Scan for the cell matching the given text and deliver its (X, Y) coordinate at center. 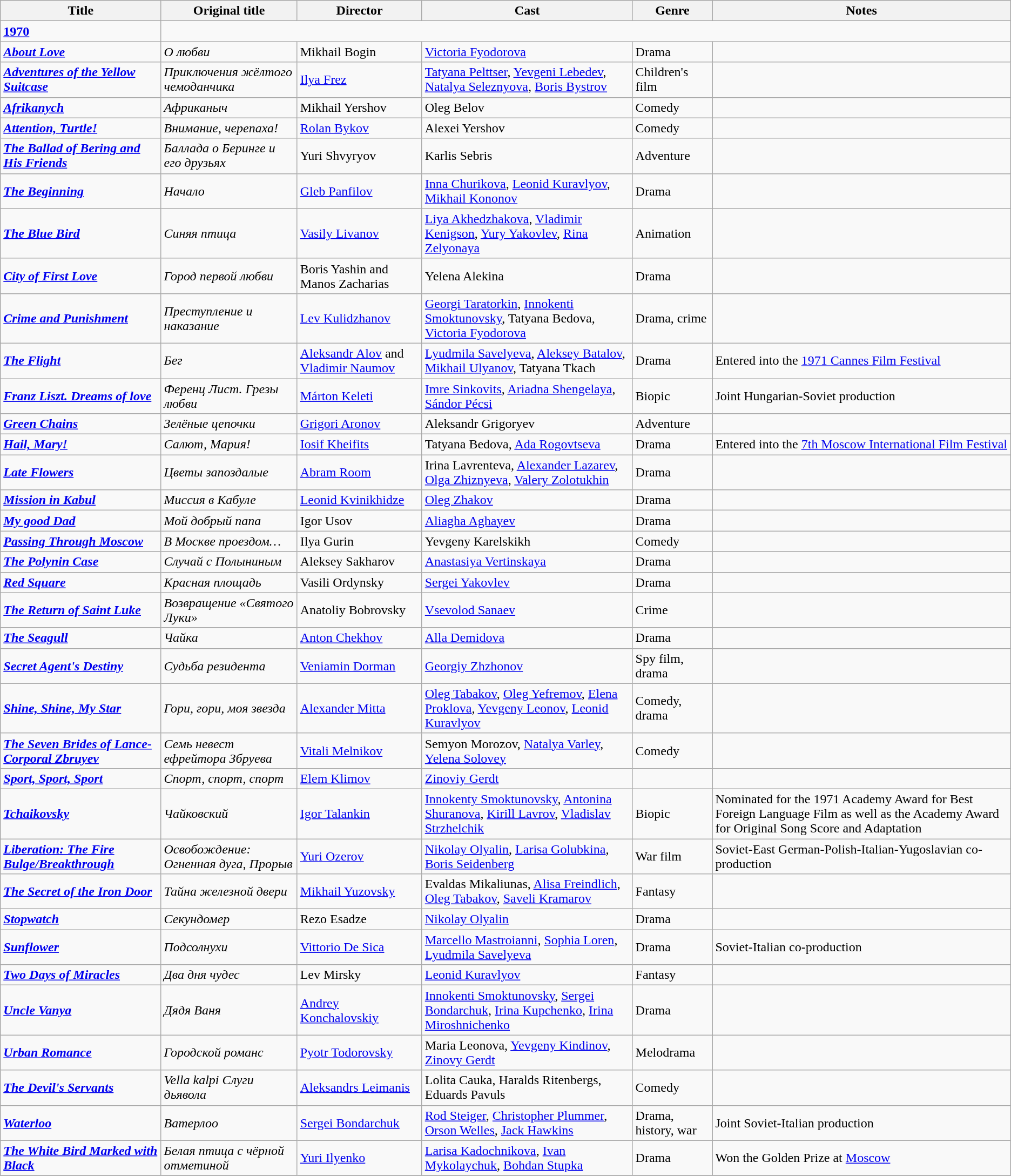
Melodrama (672, 1052)
Innokenti Smoktunovsky, Sergei Bondarchuk, Irina Kupchenko, Irina Miroshnichenko (527, 1010)
Начало (229, 191)
Зелёные цепочки (229, 424)
Бег (229, 361)
Crime (672, 610)
Vittorio De Sica (360, 947)
Larisa Kadochnikova, Ivan Mykolaychuk, Bohdan Stupka (527, 1158)
Marcello Mastroianni, Sophia Loren, Lyudmila Savelyeva (527, 947)
Lolita Cauka, Haralds Ritenbergs, Eduards Pavuls (527, 1088)
Чайковский (229, 814)
Semyon Morozov, Natalya Varley, Yelena Solovey (527, 751)
Город первой любви (229, 275)
1970 (81, 31)
Aleksandrs Leimanis (360, 1088)
Aleksey Sakharov (360, 562)
Igor Usov (360, 521)
The Return of Saint Luke (81, 610)
Тайна железной двери (229, 891)
War film (672, 856)
Vasili Ordynsky (360, 582)
Освобождение: Огненная дуга, Прорыв (229, 856)
В Москве проездом… (229, 541)
Городской романс (229, 1052)
Aliagha Aghayev (527, 521)
Anatoliy Bobrovsky (360, 610)
Белая птица с чёрной отметиной (229, 1158)
Судьба резидента (229, 666)
Африканыч (229, 107)
Andrey Konchalovskiy (360, 1010)
Спорт, спорт, спорт (229, 778)
Red Square (81, 582)
Irina Lavrenteva, Alexander Lazarev, Olga Zhiznyeva, Valery Zolotukhin (527, 472)
Evaldas Mikaliunas, Alisa Freindlich, Oleg Tabakov, Saveli Kramarov (527, 891)
Anastasiya Vertinskaya (527, 562)
Tatyana Bedova, Ada Rogovtseva (527, 445)
The Seven Brides of Lance-Corporal Zbruyev (81, 751)
Дядя Ваня (229, 1010)
Drama, crime (672, 318)
Veniamin Dorman (360, 666)
Nikolay Olyalin (527, 919)
Márton Keleti (360, 395)
Pyotr Todorovsky (360, 1052)
Victoria Fyodorova (527, 52)
Georgi Taratorkin, Innokenti Smoktunovsky, Tatyana Bedova, Victoria Fyodorova (527, 318)
Comedy, drama (672, 708)
Подсолнухи (229, 947)
Yuri Shvyryov (360, 156)
Sport, Sport, Sport (81, 778)
Leonid Kvinikhidze (360, 500)
Mission in Kabul (81, 500)
Attention, Turtle! (81, 128)
Soviet-Italian co-production (861, 947)
Children's film (672, 80)
Mikhail Yershov (360, 107)
Преступление и наказание (229, 318)
Lev Kulidzhanov (360, 318)
The Devil's Servants (81, 1088)
Director (360, 11)
Yelena Alekina (527, 275)
Oleg Zhakov (527, 500)
Grigori Aronov (360, 424)
Мой добрый папа (229, 521)
Rezo Esadze (360, 919)
Секундомер (229, 919)
Leonid Kuravlyov (527, 975)
Cast (527, 11)
The White Bird Marked with Black (81, 1158)
Чайка (229, 638)
Liberation: The Fire Bulge/Breakthrough (81, 856)
Yuri Ilyenko (360, 1158)
Oleg Belov (527, 107)
Mikhail Yuzovsky (360, 891)
My good Dad (81, 521)
Alexei Yershov (527, 128)
Приключения жёлтого чемоданчика (229, 80)
Rolan Bykov (360, 128)
Gleb Panfilov (360, 191)
Гори, гори, моя звезда (229, 708)
Shine, Shine, My Star (81, 708)
Возвращение «Святого Луки» (229, 610)
Nikolay Olyalin, Larisa Golubkina, Boris Seidenberg (527, 856)
Georgiy Zhzhonov (527, 666)
Alla Demidova (527, 638)
Салют, Мария! (229, 445)
Stopwatch (81, 919)
Aleksandr Alov and Vladimir Naumov (360, 361)
Spy film, drama (672, 666)
Boris Yashin and Manos Zacharias (360, 275)
Семь невест ефрейтора Збруева (229, 751)
Entered into the 1971 Cannes Film Festival (861, 361)
Original title (229, 11)
Oleg Tabakov, Oleg Yefremov, Elena Proklova, Yevgeny Leonov, Leonid Kuravlyov (527, 708)
Entered into the 7th Moscow International Film Festival (861, 445)
Drama, history, war (672, 1123)
Tchaikovsky (81, 814)
About Love (81, 52)
Genre (672, 11)
Liya Akhedzhakova, Vladimir Kenigson, Yury Yakovlev, Rina Zelyonaya (527, 233)
Alexander Mitta (360, 708)
Sergei Yakovlev (527, 582)
Abram Room (360, 472)
Animation (672, 233)
Anton Chekhov (360, 638)
Notes (861, 11)
Lyudmila Savelyeva, Aleksey Batalov, Mikhail Ulyanov, Tatyana Tkach (527, 361)
Karlis Sebris (527, 156)
Синяя птица (229, 233)
Passing Through Moscow (81, 541)
Vsevolod Sanaev (527, 610)
Ilya Frez (360, 80)
Миссия в Кабуле (229, 500)
The Seagull (81, 638)
Ференц Лист. Грезы любви (229, 395)
Случай с Полыниным (229, 562)
Maria Leonova, Yevgeny Kindinov, Zinovy Gerdt (527, 1052)
Внимание, черепаха! (229, 128)
Green Chains (81, 424)
Vasily Livanov (360, 233)
Title (81, 11)
The Beginning (81, 191)
Mikhail Bogin (360, 52)
Tatyana Pelttser, Yevgeni Lebedev, Natalya Seleznyova, Boris Bystrov (527, 80)
Aleksandr Grigoryev (527, 424)
Two Days of Miracles (81, 975)
Yevgeny Karelskikh (527, 541)
Joint Hungarian-Soviet production (861, 395)
Баллада о Беринге и его друзьях (229, 156)
Innokenty Smoktunovsky, Antonina Shuranova, Kirill Lavrov, Vladislav Strzhelchik (527, 814)
The Ballad of Bering and His Friends (81, 156)
Два дня чудес (229, 975)
Красная площадь (229, 582)
The Blue Bird (81, 233)
Ilya Gurin (360, 541)
О любви (229, 52)
Afrikanych (81, 107)
Won the Golden Prize at Moscow (861, 1158)
Hail, Mary! (81, 445)
Sunflower (81, 947)
Soviet-East German-Polish-Italian-Yugoslavian co-production (861, 856)
Vitali Melnikov (360, 751)
Franz Liszt. Dreams of love (81, 395)
Waterloo (81, 1123)
Nominated for the 1971 Academy Award for Best Foreign Language Film as well as the Academy Award for Original Song Score and Adaptation (861, 814)
City of First Love (81, 275)
Secret Agent's Destiny (81, 666)
Rod Steiger, Christopher Plummer, Orson Welles, Jack Hawkins (527, 1123)
Adventures of the Yellow Suitcase (81, 80)
Ватерлоо (229, 1123)
Late Flowers (81, 472)
Joint Soviet-Italian production (861, 1123)
Inna Churikova, Leonid Kuravlyov, Mikhail Kononov (527, 191)
Crime and Punishment (81, 318)
The Flight (81, 361)
Sergei Bondarchuk (360, 1123)
Цветы запоздалые (229, 472)
Yuri Ozerov (360, 856)
Lev Mirsky (360, 975)
Imre Sinkovits, Ariadna Shengelaya, Sándor Pécsi (527, 395)
Igor Talankin (360, 814)
The Secret of the Iron Door (81, 891)
Urban Romance (81, 1052)
The Polynin Case (81, 562)
Vella kalpi Слуги дьявола (229, 1088)
Zinoviy Gerdt (527, 778)
Uncle Vanya (81, 1010)
Iosif Kheifits (360, 445)
Elem Klimov (360, 778)
